Determine the [x, y] coordinate at the center of the cell enclosing the given text.  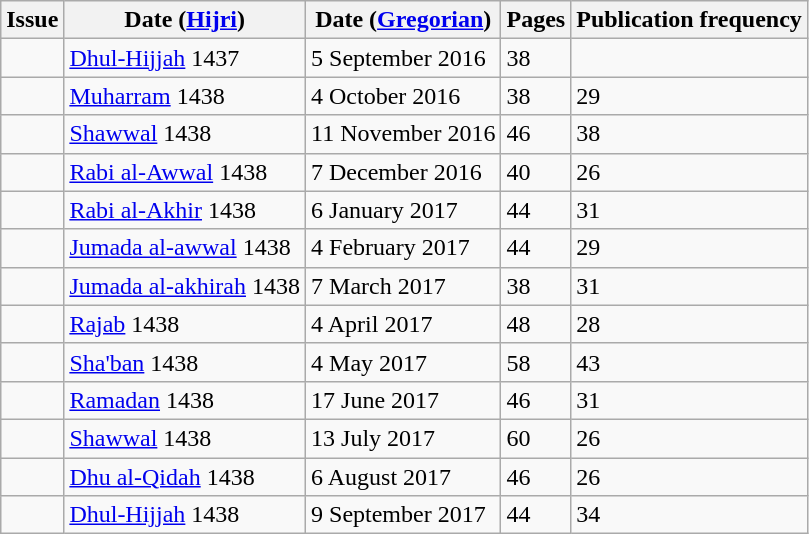
4 April 2017 [404, 324]
43 [690, 362]
13 July 2017 [404, 438]
Dhu al-Qidah 1438 [185, 477]
6 August 2017 [404, 477]
Date (Hijri) [185, 20]
40 [536, 172]
11 November 2016 [404, 134]
48 [536, 324]
7 March 2017 [404, 286]
Issue [32, 20]
Publication frequency [690, 20]
Sha'ban 1438 [185, 362]
4 February 2017 [404, 248]
7 December 2016 [404, 172]
Ramadan 1438 [185, 400]
Date (Gregorian) [404, 20]
Rajab 1438 [185, 324]
Jumada al-awwal 1438 [185, 248]
60 [536, 438]
9 September 2017 [404, 515]
58 [536, 362]
Rabi al-Akhir 1438 [185, 210]
4 May 2017 [404, 362]
17 June 2017 [404, 400]
4 October 2016 [404, 96]
Jumada al-akhirah 1438 [185, 286]
6 January 2017 [404, 210]
Pages [536, 20]
Dhul-Hijjah 1438 [185, 515]
Rabi al-Awwal 1438 [185, 172]
Dhul-Hijjah 1437 [185, 58]
5 September 2016 [404, 58]
Muharram 1438 [185, 96]
34 [690, 515]
28 [690, 324]
